Extract the [x, y] coordinate from the center of the cell holding the provided text.  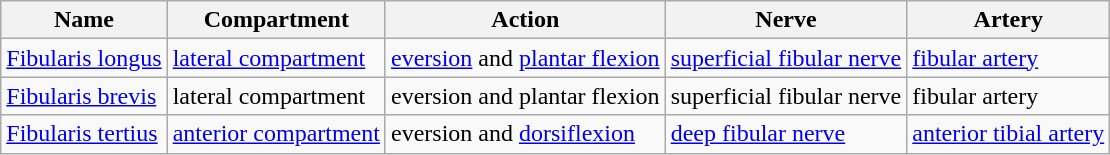
Action [525, 20]
Fibularis longus [84, 58]
Artery [1008, 20]
eversion and dorsiflexion [525, 134]
Compartment [276, 20]
deep fibular nerve [786, 134]
Name [84, 20]
anterior compartment [276, 134]
anterior tibial artery [1008, 134]
Nerve [786, 20]
Fibularis brevis [84, 96]
Fibularis tertius [84, 134]
